Detect which cell encompasses the target text, then output its [x, y] center coordinate. 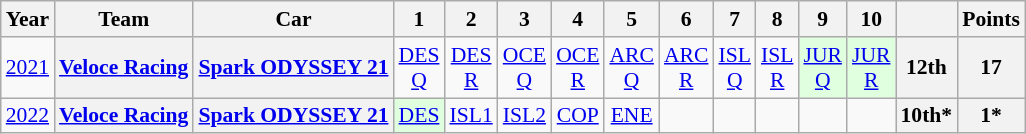
DESQ [420, 68]
JURR [872, 68]
ISLQ [734, 68]
8 [778, 19]
ENE [632, 116]
ISL2 [524, 116]
JURQ [822, 68]
9 [822, 19]
10 [872, 19]
OCER [578, 68]
DESR [470, 68]
1 [420, 19]
ISL1 [470, 116]
OCEQ [524, 68]
DES [420, 116]
12th [927, 68]
Year [28, 19]
7 [734, 19]
2 [470, 19]
Team [124, 19]
3 [524, 19]
ARCR [686, 68]
6 [686, 19]
2021 [28, 68]
ISLR [778, 68]
1* [991, 116]
10th* [927, 116]
2022 [28, 116]
17 [991, 68]
Points [991, 19]
5 [632, 19]
4 [578, 19]
ARCQ [632, 68]
COP [578, 116]
Car [293, 19]
